Scan for the cell matching the given text and deliver its [X, Y] coordinate at center. 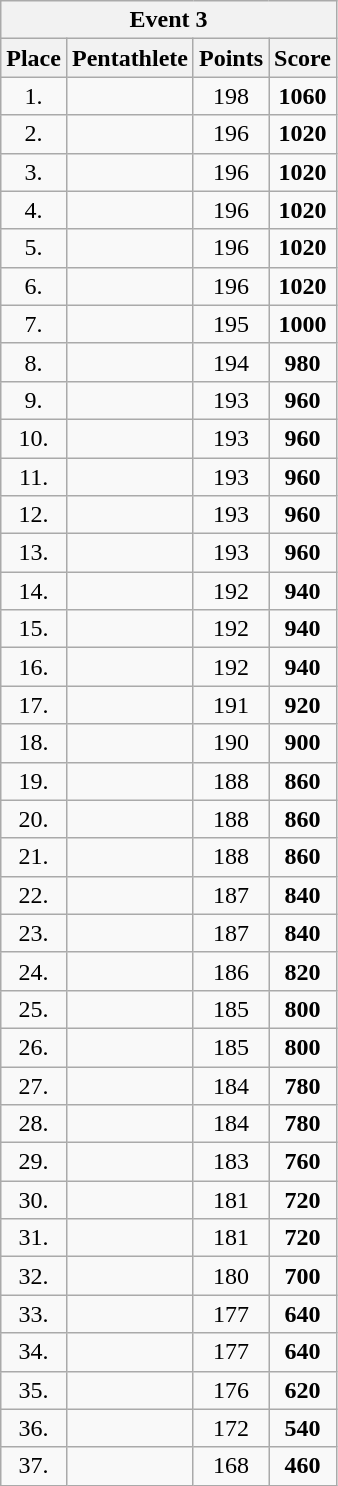
37. [34, 1466]
21. [34, 857]
29. [34, 1162]
24. [34, 971]
10. [34, 438]
Points [230, 58]
12. [34, 515]
34. [34, 1352]
3. [34, 172]
2. [34, 134]
7. [34, 324]
460 [303, 1466]
620 [303, 1390]
180 [230, 1276]
700 [303, 1276]
191 [230, 705]
820 [303, 971]
8. [34, 362]
Score [303, 58]
980 [303, 362]
194 [230, 362]
Place [34, 58]
Event 3 [169, 20]
176 [230, 1390]
4. [34, 210]
19. [34, 781]
5. [34, 248]
6. [34, 286]
190 [230, 743]
35. [34, 1390]
198 [230, 96]
18. [34, 743]
16. [34, 667]
183 [230, 1162]
23. [34, 933]
Pentathlete [130, 58]
27. [34, 1085]
1060 [303, 96]
36. [34, 1428]
760 [303, 1162]
195 [230, 324]
22. [34, 895]
32. [34, 1276]
14. [34, 591]
28. [34, 1124]
920 [303, 705]
900 [303, 743]
9. [34, 400]
25. [34, 1009]
186 [230, 971]
33. [34, 1314]
540 [303, 1428]
15. [34, 629]
31. [34, 1238]
17. [34, 705]
1. [34, 96]
26. [34, 1047]
30. [34, 1200]
11. [34, 477]
168 [230, 1466]
172 [230, 1428]
20. [34, 819]
13. [34, 553]
1000 [303, 324]
